Detect which cell encompasses the target text, then output its [x, y] center coordinate. 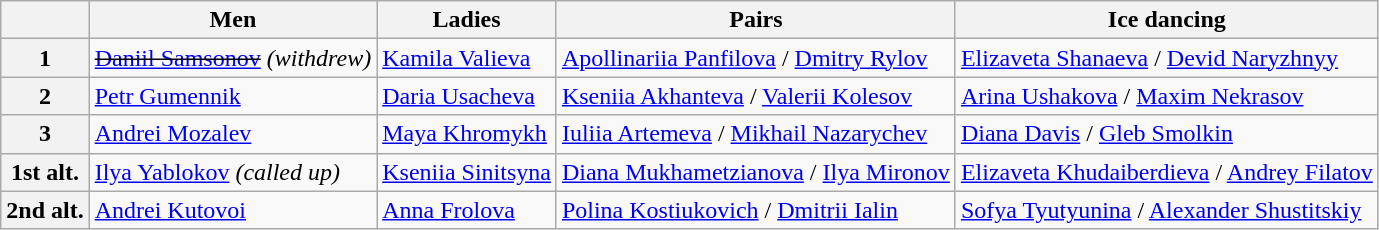
Ladies [467, 20]
3 [45, 134]
Andrei Kutovoi [233, 210]
Apollinariia Panfilova / Dmitry Rylov [756, 58]
Sofya Tyutyunina / Alexander Shustitskiy [1166, 210]
Kseniia Sinitsyna [467, 172]
Polina Kostiukovich / Dmitrii Ialin [756, 210]
1 [45, 58]
Pairs [756, 20]
Ice dancing [1166, 20]
Men [233, 20]
Kseniia Akhanteva / Valerii Kolesov [756, 96]
Elizaveta Khudaiberdieva / Andrey Filatov [1166, 172]
2 [45, 96]
Diana Mukhametzianova / Ilya Mironov [756, 172]
Daria Usacheva [467, 96]
Arina Ushakova / Maxim Nekrasov [1166, 96]
Ilya Yablokov (called up) [233, 172]
Kamila Valieva [467, 58]
Anna Frolova [467, 210]
Daniil Samsonov (withdrew) [233, 58]
Elizaveta Shanaeva / Devid Naryzhnyy [1166, 58]
2nd alt. [45, 210]
Maya Khromykh [467, 134]
Andrei Mozalev [233, 134]
1st alt. [45, 172]
Petr Gumennik [233, 96]
Diana Davis / Gleb Smolkin [1166, 134]
Iuliia Artemeva / Mikhail Nazarychev [756, 134]
